Detect which cell encompasses the target text, then output its (x, y) center coordinate. 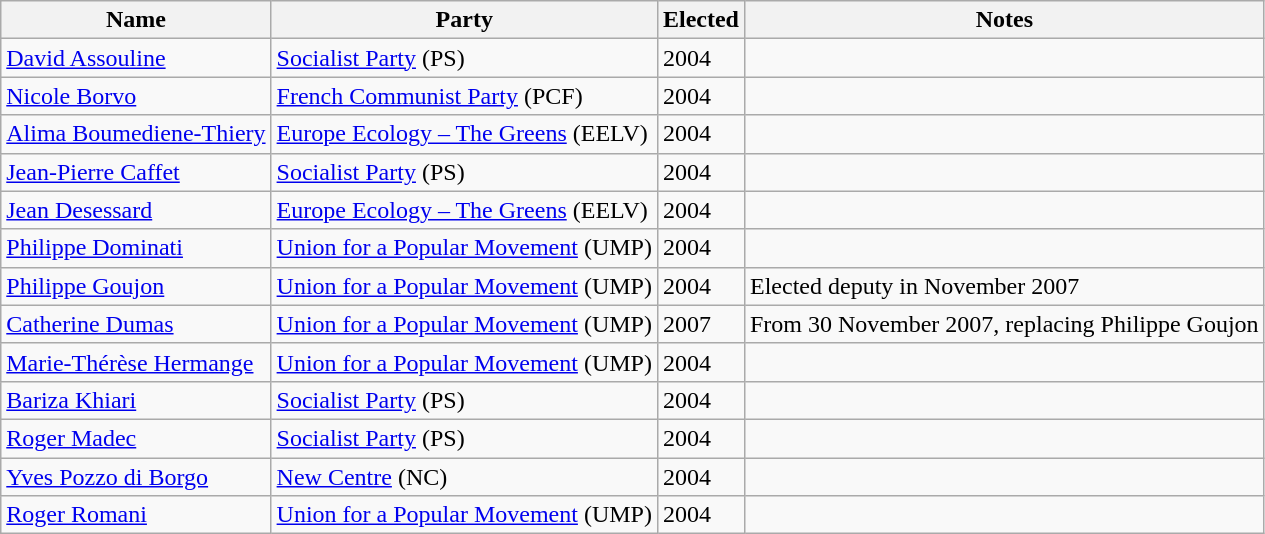
Philippe Goujon (136, 286)
From 30 November 2007, replacing Philippe Goujon (1004, 324)
Bariza Khiari (136, 400)
Elected deputy in November 2007 (1004, 286)
2007 (700, 324)
Marie-Thérèse Hermange (136, 362)
Yves Pozzo di Borgo (136, 477)
Notes (1004, 20)
Roger Romani (136, 515)
New Centre (NC) (464, 477)
Party (464, 20)
Nicole Borvo (136, 96)
David Assouline (136, 58)
Catherine Dumas (136, 324)
French Communist Party (PCF) (464, 96)
Roger Madec (136, 438)
Name (136, 20)
Jean Desessard (136, 210)
Elected (700, 20)
Philippe Dominati (136, 248)
Alima Boumediene-Thiery (136, 134)
Jean-Pierre Caffet (136, 172)
